Output the [X, Y] coordinate of the center of the cell containing the given text.  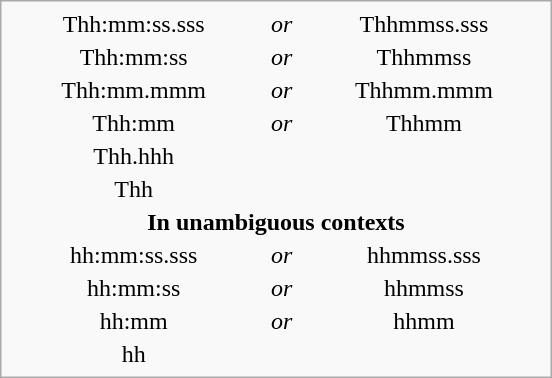
hh:mm:ss.sss [134, 255]
Thhmmss.sss [424, 24]
Thh [134, 189]
Thh:mm [134, 123]
hh:mm [134, 321]
Thh:mm.mmm [134, 90]
Thhmmss [424, 57]
hh [134, 354]
hhmmss [424, 288]
Thhmm [424, 123]
Thhmm.mmm [424, 90]
Thh:mm:ss.sss [134, 24]
Thh.hhh [134, 156]
hh:mm:ss [134, 288]
hhmmss.sss [424, 255]
hhmm [424, 321]
Thh:mm:ss [134, 57]
In unambiguous contexts [276, 222]
